Provide the (X, Y) coordinate of the cell's center where the given text is located.  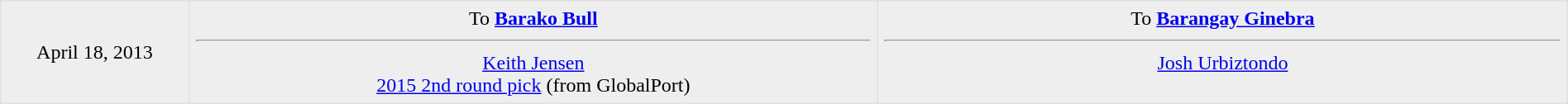
April 18, 2013 (94, 52)
To Barangay GinebraJosh Urbiztondo (1223, 52)
To Barako BullKeith Jensen2015 2nd round pick (from GlobalPort) (533, 52)
